Determine the (X, Y) coordinate at the center of the cell enclosing the given text.  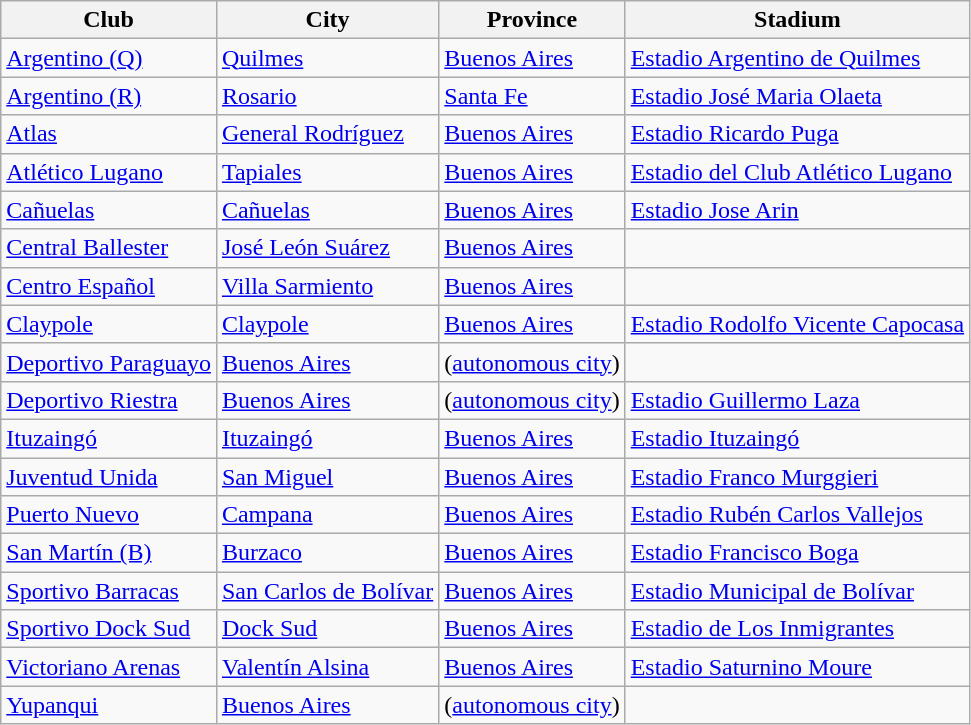
Estadio Rubén Carlos Vallejos (797, 515)
San Miguel (327, 477)
Villa Sarmiento (327, 286)
Sportivo Dock Sud (109, 629)
Deportivo Riestra (109, 400)
Valentín Alsina (327, 667)
Estadio Guillermo Laza (797, 400)
City (327, 20)
Estadio Ricardo Puga (797, 134)
Club (109, 20)
Estadio Francisco Boga (797, 553)
Quilmes (327, 58)
Argentino (Q) (109, 58)
Atlético Lugano (109, 172)
Campana (327, 515)
Yupanqui (109, 705)
Estadio del Club Atlético Lugano (797, 172)
Estadio de Los Inmigrantes (797, 629)
Juventud Unida (109, 477)
Stadium (797, 20)
Estadio Rodolfo Vicente Capocasa (797, 324)
Puerto Nuevo (109, 515)
Argentino (R) (109, 96)
Atlas (109, 134)
Estadio Municipal de Bolívar (797, 591)
Santa Fe (532, 96)
Estadio Saturnino Moure (797, 667)
Province (532, 20)
Victoriano Arenas (109, 667)
Sportivo Barracas (109, 591)
General Rodríguez (327, 134)
Rosario (327, 96)
Central Ballester (109, 248)
Dock Sud (327, 629)
Estadio José Maria Olaeta (797, 96)
Estadio Jose Arin (797, 210)
Burzaco (327, 553)
Centro Español (109, 286)
Estadio Ituzaingó (797, 438)
San Martín (B) (109, 553)
Deportivo Paraguayo (109, 362)
San Carlos de Bolívar (327, 591)
Estadio Argentino de Quilmes (797, 58)
Estadio Franco Murggieri (797, 477)
Tapiales (327, 172)
José León Suárez (327, 248)
